Find where the given text appears and provide that cell's center as (x, y) coordinate. 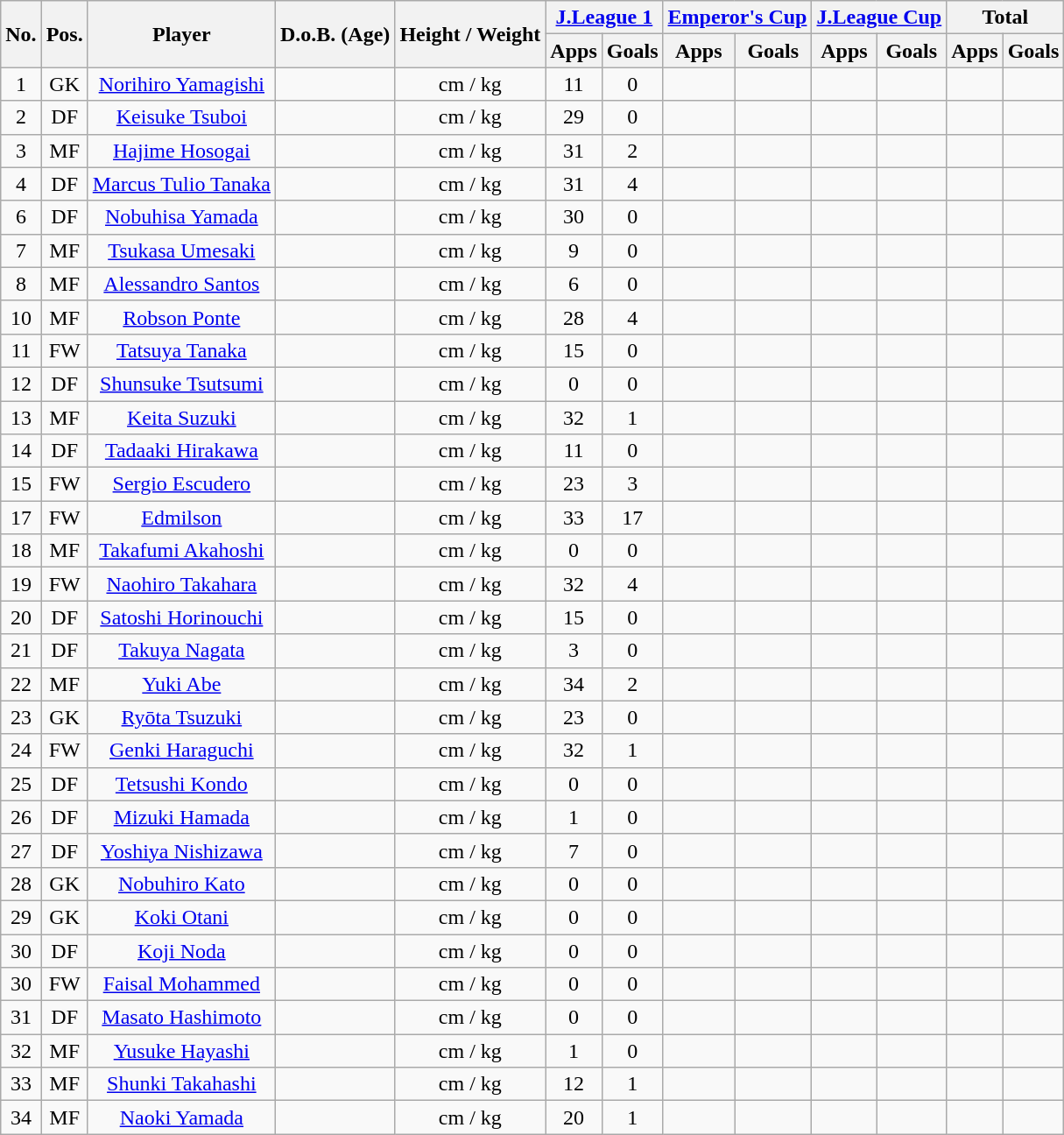
Naoki Yamada (181, 1117)
Emperor's Cup (737, 18)
Koji Noda (181, 950)
26 (21, 817)
Mizuki Hamada (181, 817)
21 (21, 651)
10 (21, 317)
Shunsuke Tsutsumi (181, 384)
Sergio Escudero (181, 484)
18 (21, 551)
Norihiro Yamagishi (181, 84)
Pos. (65, 34)
Nobuhisa Yamada (181, 217)
J.League Cup (879, 18)
Koki Otani (181, 917)
Yuki Abe (181, 684)
Satoshi Horinouchi (181, 617)
Takuya Nagata (181, 651)
Nobuhiro Kato (181, 884)
Robson Ponte (181, 317)
Hajime Hosogai (181, 151)
D.o.B. (Age) (335, 34)
J.League 1 (604, 18)
Yoshiya Nishizawa (181, 850)
Marcus Tulio Tanaka (181, 184)
Height / Weight (470, 34)
Player (181, 34)
No. (21, 34)
Ryōta Tsuzuki (181, 717)
14 (21, 451)
Total (1005, 18)
Naohiro Takahara (181, 584)
Edmilson (181, 518)
Keita Suzuki (181, 418)
Masato Hashimoto (181, 1018)
Tetsushi Kondo (181, 784)
27 (21, 850)
22 (21, 684)
Genki Haraguchi (181, 751)
Yusuke Hayashi (181, 1051)
25 (21, 784)
Shunki Takahashi (181, 1084)
19 (21, 584)
9 (574, 250)
Tadaaki Hirakawa (181, 451)
Tsukasa Umesaki (181, 250)
Tatsuya Tanaka (181, 350)
13 (21, 418)
Keisuke Tsuboi (181, 117)
Takafumi Akahoshi (181, 551)
8 (21, 284)
Faisal Mohammed (181, 984)
24 (21, 751)
Alessandro Santos (181, 284)
